Capture the cell that displays the provided text and extract its (X, Y) central coordinate. 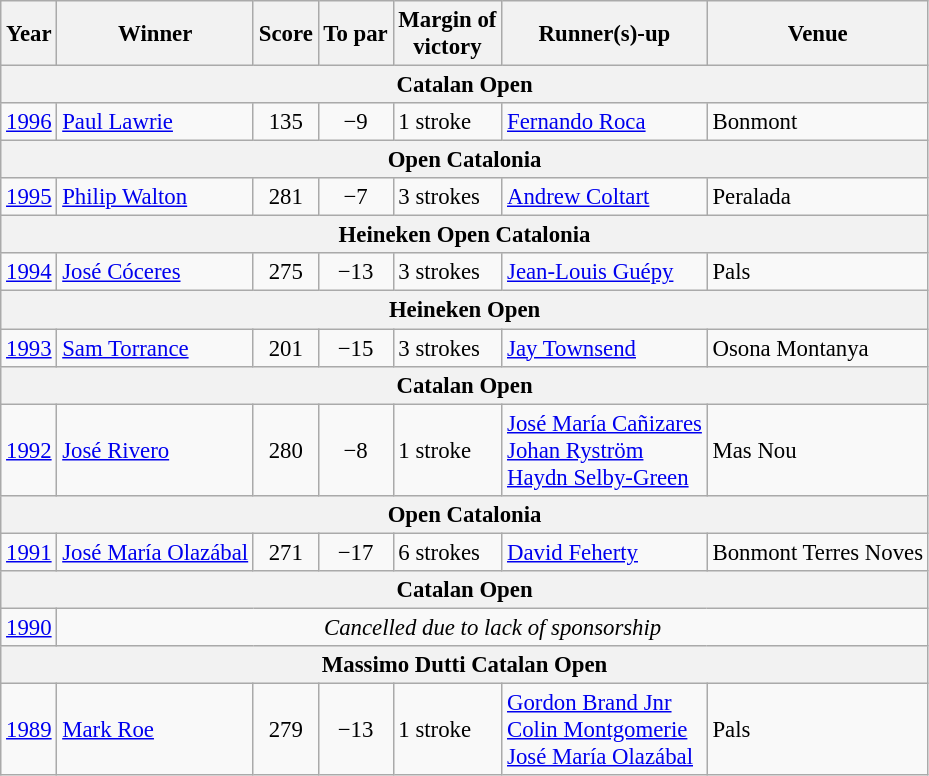
Year (29, 34)
Osona Montanya (818, 348)
1991 (29, 552)
Mas Nou (818, 450)
José Rivero (156, 450)
Heineken Open (465, 310)
279 (286, 729)
1994 (29, 273)
6 strokes (448, 552)
Gordon Brand Jnr Colin Montgomerie José María Olazábal (604, 729)
José María Cañizares Johan Ryström Haydn Selby-Green (604, 450)
Runner(s)-up (604, 34)
Cancelled due to lack of sponsorship (492, 627)
1989 (29, 729)
Margin ofvictory (448, 34)
Bonmont Terres Noves (818, 552)
1995 (29, 197)
271 (286, 552)
Paul Lawrie (156, 122)
1992 (29, 450)
280 (286, 450)
Fernando Roca (604, 122)
Jean-Louis Guépy (604, 273)
281 (286, 197)
−15 (356, 348)
1996 (29, 122)
1990 (29, 627)
Andrew Coltart (604, 197)
Venue (818, 34)
To par (356, 34)
−8 (356, 450)
José María Olazábal (156, 552)
Bonmont (818, 122)
José Cóceres (156, 273)
−7 (356, 197)
1993 (29, 348)
David Feherty (604, 552)
Heineken Open Catalonia (465, 235)
−9 (356, 122)
Peralada (818, 197)
275 (286, 273)
Massimo Dutti Catalan Open (465, 665)
Winner (156, 34)
Mark Roe (156, 729)
Score (286, 34)
Philip Walton (156, 197)
Jay Townsend (604, 348)
201 (286, 348)
−17 (356, 552)
135 (286, 122)
Sam Torrance (156, 348)
